Detect which cell encompasses the target text, then output its [x, y] center coordinate. 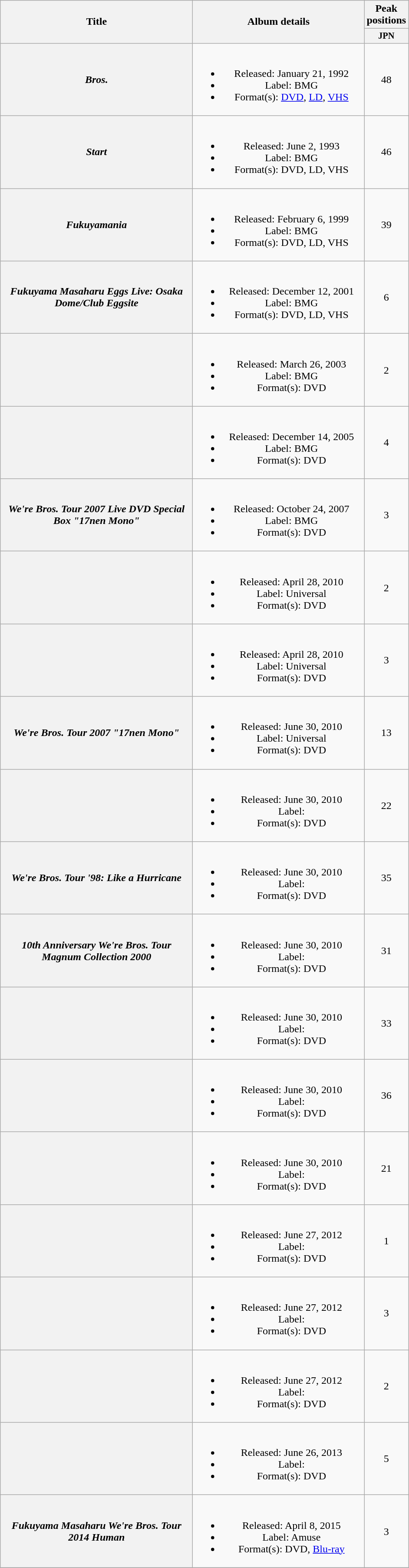
Released: June 26, 2013Label:Format(s): DVD [279, 1459]
Bros. [96, 79]
Fukuyama Masaharu We're Bros. Tour 2014 Human [96, 1531]
Released: March 26, 2003Label: BMGFormat(s): DVD [279, 370]
22 [386, 806]
Released: February 6, 1999Label: BMGFormat(s): DVD, LD, VHS [279, 225]
31 [386, 951]
35 [386, 878]
36 [386, 1096]
We're Bros. Tour 2007 Live DVD Special Box "17nen Mono" [96, 515]
Fukuyama Masaharu Eggs Live: Osaka Dome/Club Eggsite [96, 297]
39 [386, 225]
Released: December 12, 2001Label: BMGFormat(s): DVD, LD, VHS [279, 297]
Fukuyamania [96, 225]
1 [386, 1241]
48 [386, 79]
Released: June 30, 2010Label: UniversalFormat(s): DVD [279, 733]
6 [386, 297]
Released: January 21, 1992Label: BMGFormat(s): DVD, LD, VHS [279, 79]
Peak positions [386, 15]
We're Bros. Tour 2007 "17nen Mono" [96, 733]
Title [96, 22]
JPN [386, 36]
4 [386, 442]
13 [386, 733]
Released: June 2, 1993Label: BMGFormat(s): DVD, LD, VHS [279, 152]
Album details [279, 22]
Start [96, 152]
5 [386, 1459]
Released: December 14, 2005Label: BMGFormat(s): DVD [279, 442]
10th Anniversary We're Bros. Tour Magnum Collection 2000 [96, 951]
33 [386, 1023]
We're Bros. Tour '98: Like a Hurricane [96, 878]
21 [386, 1168]
46 [386, 152]
Released: October 24, 2007Label: BMGFormat(s): DVD [279, 515]
Released: April 8, 2015Label: AmuseFormat(s): DVD, Blu-ray [279, 1531]
